Output the (x, y) coordinate of the center of the cell containing the given text.  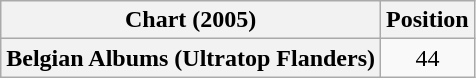
44 (428, 58)
Position (428, 20)
Chart (2005) (191, 20)
Belgian Albums (Ultratop Flanders) (191, 58)
